Scan for the cell matching the given text and deliver its (X, Y) coordinate at center. 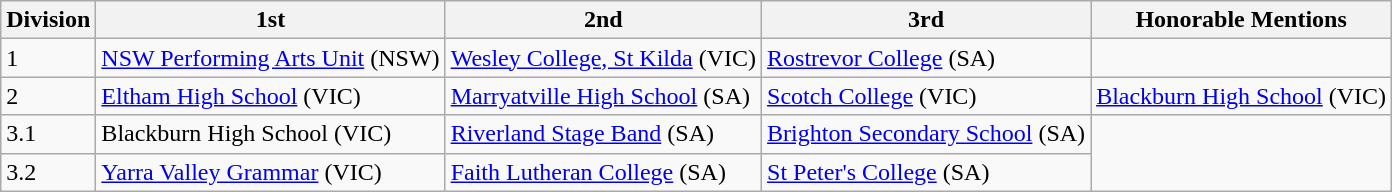
Brighton Secondary School (SA) (926, 134)
Marryatville High School (SA) (603, 96)
Rostrevor College (SA) (926, 58)
3rd (926, 20)
St Peter's College (SA) (926, 172)
Honorable Mentions (1242, 20)
Eltham High School (VIC) (270, 96)
1st (270, 20)
Yarra Valley Grammar (VIC) (270, 172)
NSW Performing Arts Unit (NSW) (270, 58)
Wesley College, St Kilda (VIC) (603, 58)
3.1 (48, 134)
1 (48, 58)
Scotch College (VIC) (926, 96)
2 (48, 96)
Faith Lutheran College (SA) (603, 172)
Division (48, 20)
2nd (603, 20)
Riverland Stage Band (SA) (603, 134)
3.2 (48, 172)
